Provide the (x, y) coordinate of the cell's center where the given text is located.  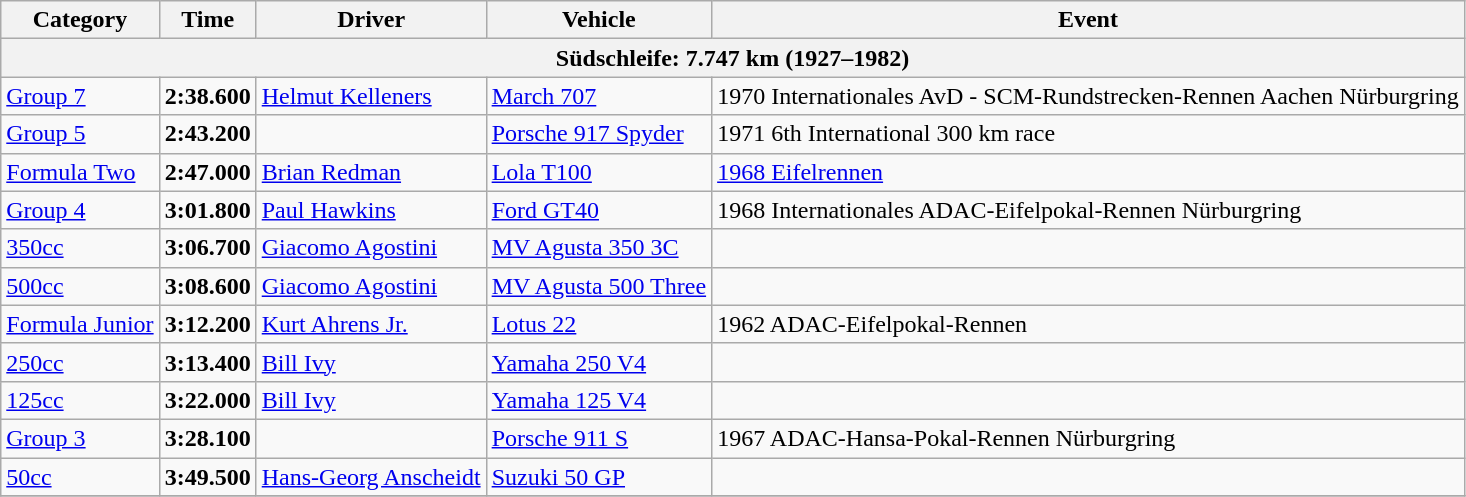
2:43.200 (208, 134)
MV Agusta 500 Three (598, 286)
50cc (80, 477)
3:13.400 (208, 362)
March 707 (598, 96)
Driver (371, 20)
Hans-Georg Anscheidt (371, 477)
Group 4 (80, 210)
3:49.500 (208, 477)
Group 5 (80, 134)
2:38.600 (208, 96)
3:01.800 (208, 210)
Paul Hawkins (371, 210)
Group 7 (80, 96)
125cc (80, 400)
1971 6th International 300 km race (1088, 134)
500cc (80, 286)
Event (1088, 20)
2:47.000 (208, 172)
Lola T100 (598, 172)
MV Agusta 350 3C (598, 248)
Yamaha 250 V4 (598, 362)
Porsche 911 S (598, 438)
Brian Redman (371, 172)
Lotus 22 (598, 324)
3:08.600 (208, 286)
Suzuki 50 GP (598, 477)
Formula Junior (80, 324)
Yamaha 125 V4 (598, 400)
350cc (80, 248)
3:12.200 (208, 324)
Vehicle (598, 20)
250cc (80, 362)
Helmut Kelleners (371, 96)
1968 Internationales ADAC-Eifelpokal-Rennen Nürburgring (1088, 210)
3:22.000 (208, 400)
Formula Two (80, 172)
Time (208, 20)
Group 3 (80, 438)
1962 ADAC-Eifelpokal-Rennen (1088, 324)
Kurt Ahrens Jr. (371, 324)
1968 Eifelrennen (1088, 172)
Category (80, 20)
Ford GT40 (598, 210)
Südschleife: 7.747 km (1927–1982) (733, 58)
Porsche 917 Spyder (598, 134)
3:28.100 (208, 438)
1967 ADAC-Hansa-Pokal-Rennen Nürburgring (1088, 438)
1970 Internationales AvD - SCM-Rundstrecken-Rennen Aachen Nürburgring (1088, 96)
3:06.700 (208, 248)
